Provide the (X, Y) coordinate of the cell's center where the given text is located.  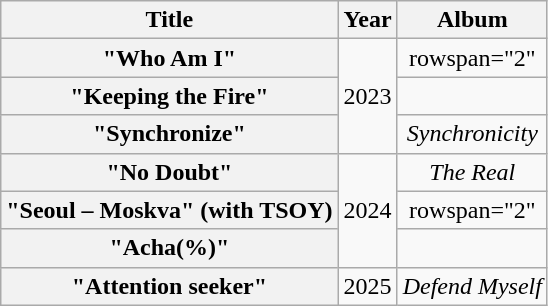
"Keeping the Fire" (170, 96)
Defend Myself (472, 286)
2025 (368, 286)
"Synchronize" (170, 134)
"Attention seeker" (170, 286)
2024 (368, 210)
Album (472, 20)
"Who Am I" (170, 58)
2023 (368, 96)
Synchronicity (472, 134)
"No Doubt" (170, 172)
Year (368, 20)
"Seoul – Moskva" (with TSOY) (170, 210)
"Acha(%)" (170, 248)
Title (170, 20)
The Real (472, 172)
